Pinpoint the cell where the given text exists, returning its (x, y) midpoint coordinate. 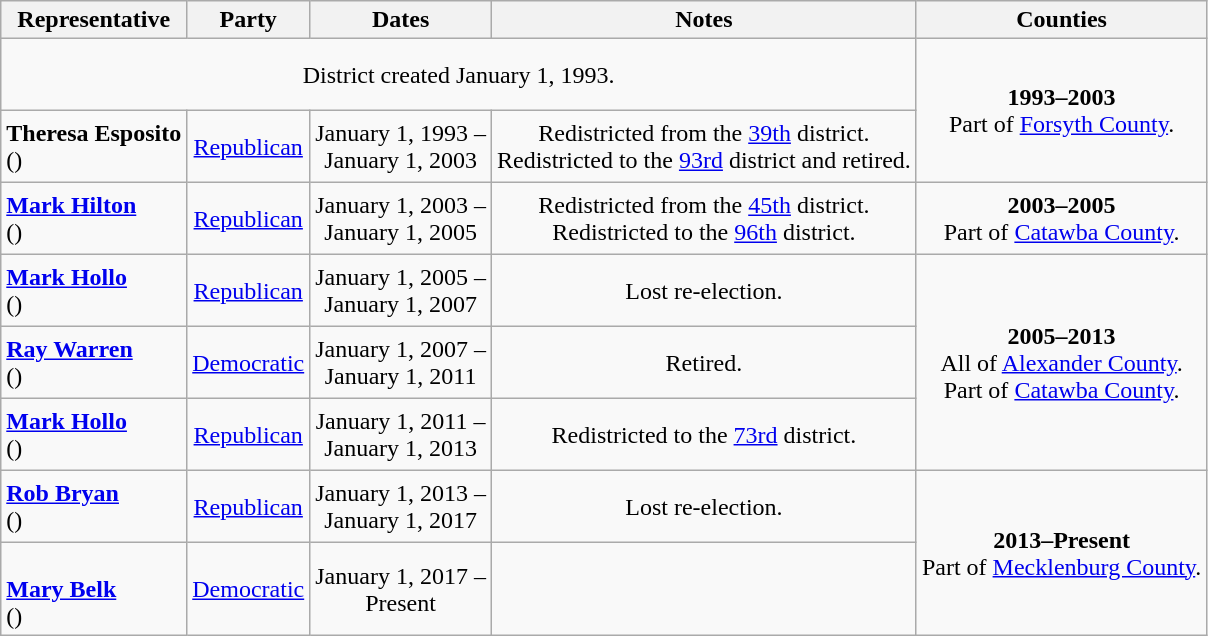
Redistricted from the 39th district. Redistricted to the 93rd district and retired. (704, 147)
Ray Warren() (94, 363)
Mark Hilton() (94, 219)
Dates (401, 20)
Redistricted from the 45th district. Redistricted to the 96th district. (704, 219)
2003–2005 Part of Catawba County. (1061, 219)
January 1, 2013 – January 1, 2017 (401, 507)
January 1, 1993 – January 1, 2003 (401, 147)
1993–2003 Part of Forsyth County. (1061, 111)
2005–2013 All of Alexander County. Part of Catawba County. (1061, 363)
District created January 1, 1993. (459, 75)
Party (248, 20)
Mary Belk() (94, 589)
Representative (94, 20)
January 1, 2003 – January 1, 2005 (401, 219)
January 1, 2005 – January 1, 2007 (401, 291)
Counties (1061, 20)
January 1, 2011 – January 1, 2013 (401, 435)
Notes (704, 20)
Theresa Esposito() (94, 147)
January 1, 2017 – Present (401, 589)
Redistricted to the 73rd district. (704, 435)
Rob Bryan() (94, 507)
Retired. (704, 363)
2013–Present Part of Mecklenburg County. (1061, 553)
January 1, 2007 – January 1, 2011 (401, 363)
